Search for the cell housing the specified text and yield its (x, y) center coordinate. 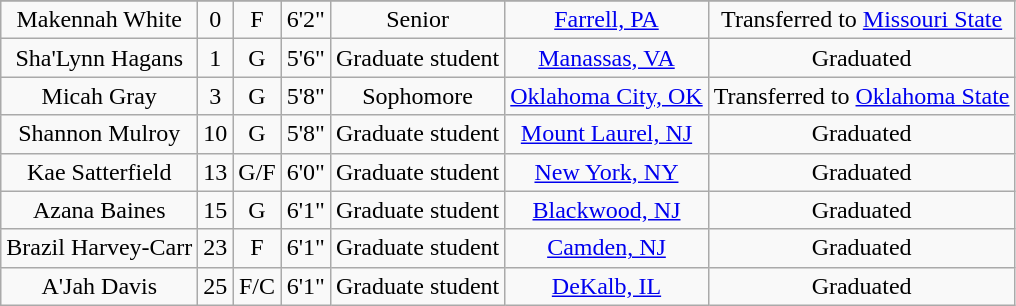
25 (216, 286)
Mount Laurel, NJ (606, 134)
13 (216, 172)
1 (216, 58)
New York, NY (606, 172)
Senior (417, 20)
15 (216, 210)
Shannon Mulroy (100, 134)
Micah Gray (100, 96)
F/C (257, 286)
3 (216, 96)
Blackwood, NJ (606, 210)
Sophomore (417, 96)
Brazil Harvey-Carr (100, 248)
6'2" (306, 20)
Kae Satterfield (100, 172)
23 (216, 248)
Azana Baines (100, 210)
G/F (257, 172)
6'0" (306, 172)
Farrell, PA (606, 20)
Camden, NJ (606, 248)
Oklahoma City, OK (606, 96)
Transferred to Oklahoma State (862, 96)
DeKalb, IL (606, 286)
Makennah White (100, 20)
5'6" (306, 58)
Transferred to Missouri State (862, 20)
Manassas, VA (606, 58)
Sha'Lynn Hagans (100, 58)
10 (216, 134)
A'Jah Davis (100, 286)
0 (216, 20)
